Determine the (X, Y) coordinate at the center of the cell enclosing the given text.  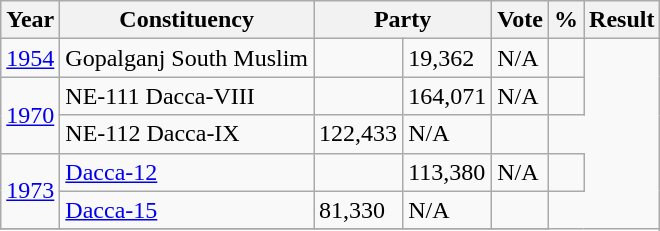
19,362 (448, 58)
81,330 (358, 210)
1954 (30, 58)
% (566, 20)
NE-112 Dacca-IX (187, 134)
122,433 (358, 134)
164,071 (448, 96)
Constituency (187, 20)
Dacca-12 (187, 172)
1973 (30, 191)
Result (622, 20)
Vote (520, 20)
Party (403, 20)
Dacca-15 (187, 210)
Gopalganj South Muslim (187, 58)
1970 (30, 115)
113,380 (448, 172)
NE-111 Dacca-VIII (187, 96)
Year (30, 20)
